Locate the cell with the specified text and output its [X, Y] center coordinate. 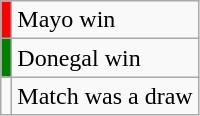
Mayo win [105, 20]
Donegal win [105, 58]
Match was a draw [105, 96]
